Extract the [X, Y] coordinate from the center of the cell holding the provided text.  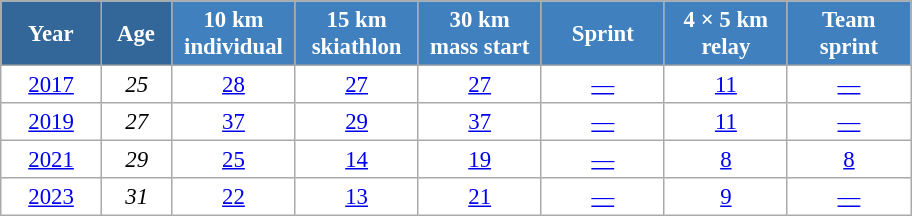
31 [136, 197]
28 [234, 85]
2019 [52, 122]
Age [136, 34]
Team sprint [848, 34]
19 [480, 160]
4 × 5 km relay [726, 34]
22 [234, 197]
Sprint [602, 34]
13 [356, 197]
2023 [52, 197]
30 km mass start [480, 34]
9 [726, 197]
15 km skiathlon [356, 34]
10 km individual [234, 34]
21 [480, 197]
Year [52, 34]
2021 [52, 160]
2017 [52, 85]
14 [356, 160]
